From the cell containing the given text, extract its center point as (X, Y) coordinate. 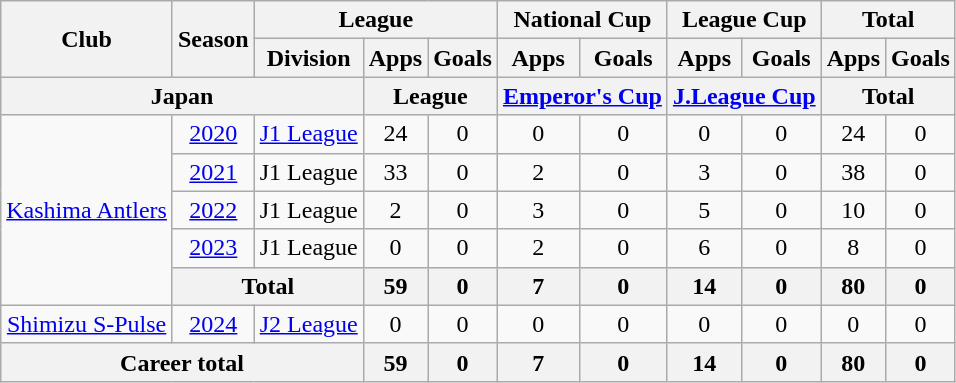
2021 (213, 172)
Division (308, 58)
Emperor's Cup (582, 96)
National Cup (582, 20)
33 (395, 172)
Shimizu S-Pulse (87, 324)
J2 League (308, 324)
8 (853, 248)
Japan (182, 96)
Club (87, 39)
Season (213, 39)
6 (704, 248)
2024 (213, 324)
2022 (213, 210)
Kashima Antlers (87, 210)
2020 (213, 134)
2023 (213, 248)
League Cup (744, 20)
Career total (182, 362)
5 (704, 210)
J.League Cup (744, 96)
10 (853, 210)
38 (853, 172)
